Return the [X, Y] coordinate for the center point of the cell that contains the specified text.  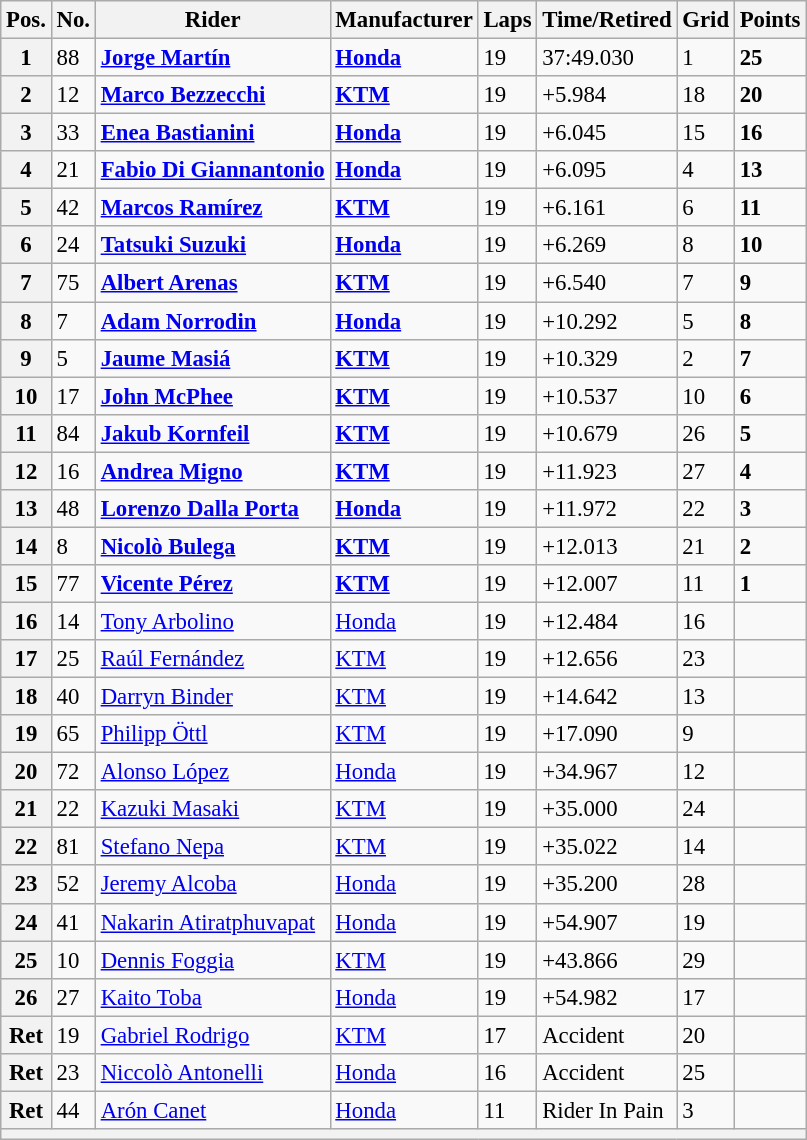
+54.982 [607, 997]
+6.045 [607, 133]
No. [73, 20]
72 [73, 772]
+35.022 [607, 847]
65 [73, 734]
Philipp Öttl [212, 734]
Gabriel Rodrigo [212, 1035]
Fabio Di Giannantonio [212, 170]
Tony Arbolino [212, 621]
Jorge Martín [212, 58]
John McPhee [212, 396]
+12.656 [607, 659]
Nicolò Bulega [212, 546]
Tatsuki Suzuki [212, 245]
77 [73, 584]
Albert Arenas [212, 283]
29 [706, 960]
28 [706, 885]
+10.679 [607, 433]
+10.329 [607, 358]
+14.642 [607, 697]
Raúl Fernández [212, 659]
37:49.030 [607, 58]
+43.866 [607, 960]
+12.484 [607, 621]
+6.540 [607, 283]
+10.537 [607, 396]
+6.095 [607, 170]
+35.000 [607, 809]
Darryn Binder [212, 697]
Time/Retired [607, 20]
Jaume Masiá [212, 358]
Alonso López [212, 772]
Niccolò Antonelli [212, 1073]
Dennis Foggia [212, 960]
40 [73, 697]
Andrea Migno [212, 471]
Marco Bezzecchi [212, 95]
Laps [508, 20]
+5.984 [607, 95]
Kaito Toba [212, 997]
+11.923 [607, 471]
33 [73, 133]
+35.200 [607, 885]
Vicente Pérez [212, 584]
Nakarin Atiratphuvapat [212, 922]
+12.013 [607, 546]
84 [73, 433]
+10.292 [607, 321]
+6.269 [607, 245]
44 [73, 1110]
75 [73, 283]
Jeremy Alcoba [212, 885]
Manufacturer [404, 20]
Grid [706, 20]
Rider [212, 20]
Marcos Ramírez [212, 208]
41 [73, 922]
Enea Bastianini [212, 133]
Jakub Kornfeil [212, 433]
Rider In Pain [607, 1110]
Stefano Nepa [212, 847]
+12.007 [607, 584]
+11.972 [607, 509]
+54.907 [607, 922]
+34.967 [607, 772]
Points [770, 20]
Kazuki Masaki [212, 809]
48 [73, 509]
Lorenzo Dalla Porta [212, 509]
Adam Norrodin [212, 321]
42 [73, 208]
52 [73, 885]
81 [73, 847]
Pos. [26, 20]
Arón Canet [212, 1110]
+6.161 [607, 208]
+17.090 [607, 734]
88 [73, 58]
